Pinpoint the cell where the given text exists, returning its [x, y] midpoint coordinate. 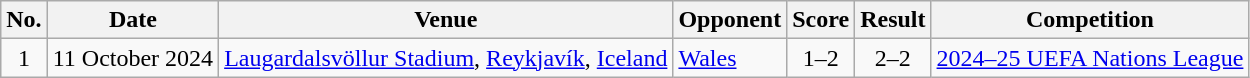
Score [821, 20]
2–2 [893, 58]
Venue [446, 20]
Result [893, 20]
1 [24, 58]
Laugardalsvöllur Stadium, Reykjavík, Iceland [446, 58]
Date [132, 20]
Opponent [730, 20]
No. [24, 20]
1–2 [821, 58]
2024–25 UEFA Nations League [1090, 58]
Wales [730, 58]
Competition [1090, 20]
11 October 2024 [132, 58]
